Locate the cell with the specified text and output its (X, Y) center coordinate. 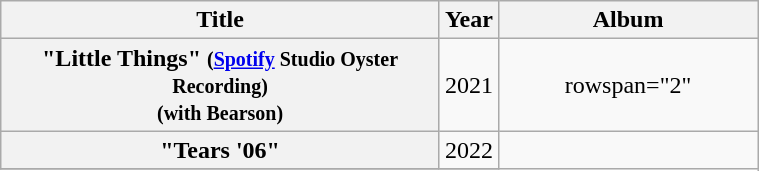
rowspan="2" (628, 85)
2021 (468, 85)
Title (220, 20)
Year (468, 20)
"Tears '06" (220, 150)
Album (628, 20)
"Little Things" (Spotify Studio Oyster Recording)(with Bearson) (220, 85)
2022 (468, 150)
